Capture the cell that displays the provided text and extract its (x, y) central coordinate. 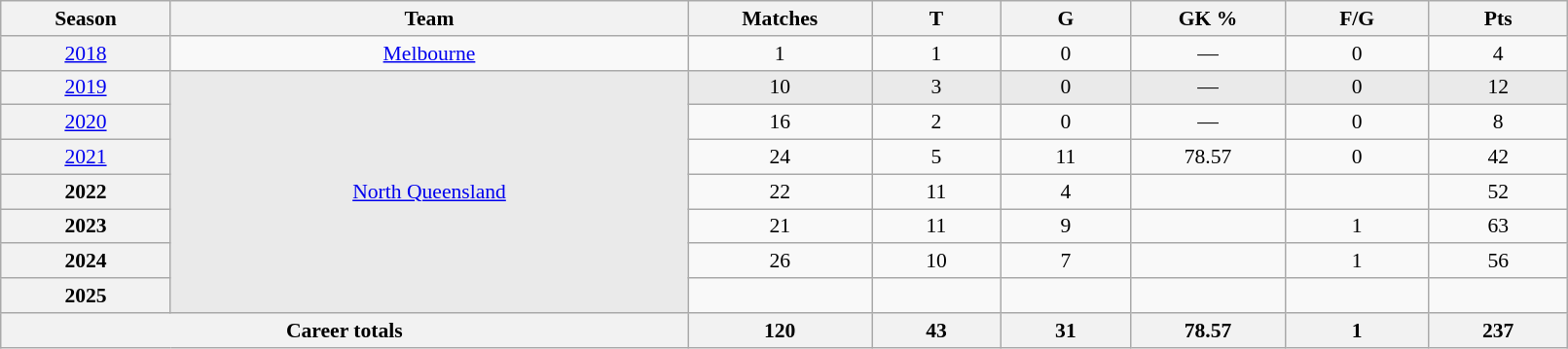
Melbourne (429, 53)
63 (1499, 227)
Pts (1499, 18)
North Queensland (429, 191)
Career totals (345, 331)
52 (1499, 192)
2023 (86, 227)
T (936, 18)
G (1065, 18)
120 (781, 331)
Season (86, 18)
24 (781, 157)
43 (936, 331)
2019 (86, 87)
42 (1499, 157)
9 (1065, 227)
237 (1499, 331)
7 (1065, 262)
GK % (1207, 18)
12 (1499, 87)
3 (936, 87)
Matches (781, 18)
8 (1499, 122)
2018 (86, 53)
5 (936, 157)
Team (429, 18)
2024 (86, 262)
2 (936, 122)
F/G (1357, 18)
56 (1499, 262)
16 (781, 122)
2021 (86, 157)
22 (781, 192)
21 (781, 227)
2025 (86, 296)
26 (781, 262)
2020 (86, 122)
2022 (86, 192)
31 (1065, 331)
